Return the (X, Y) coordinate for the center point of the cell that contains the specified text.  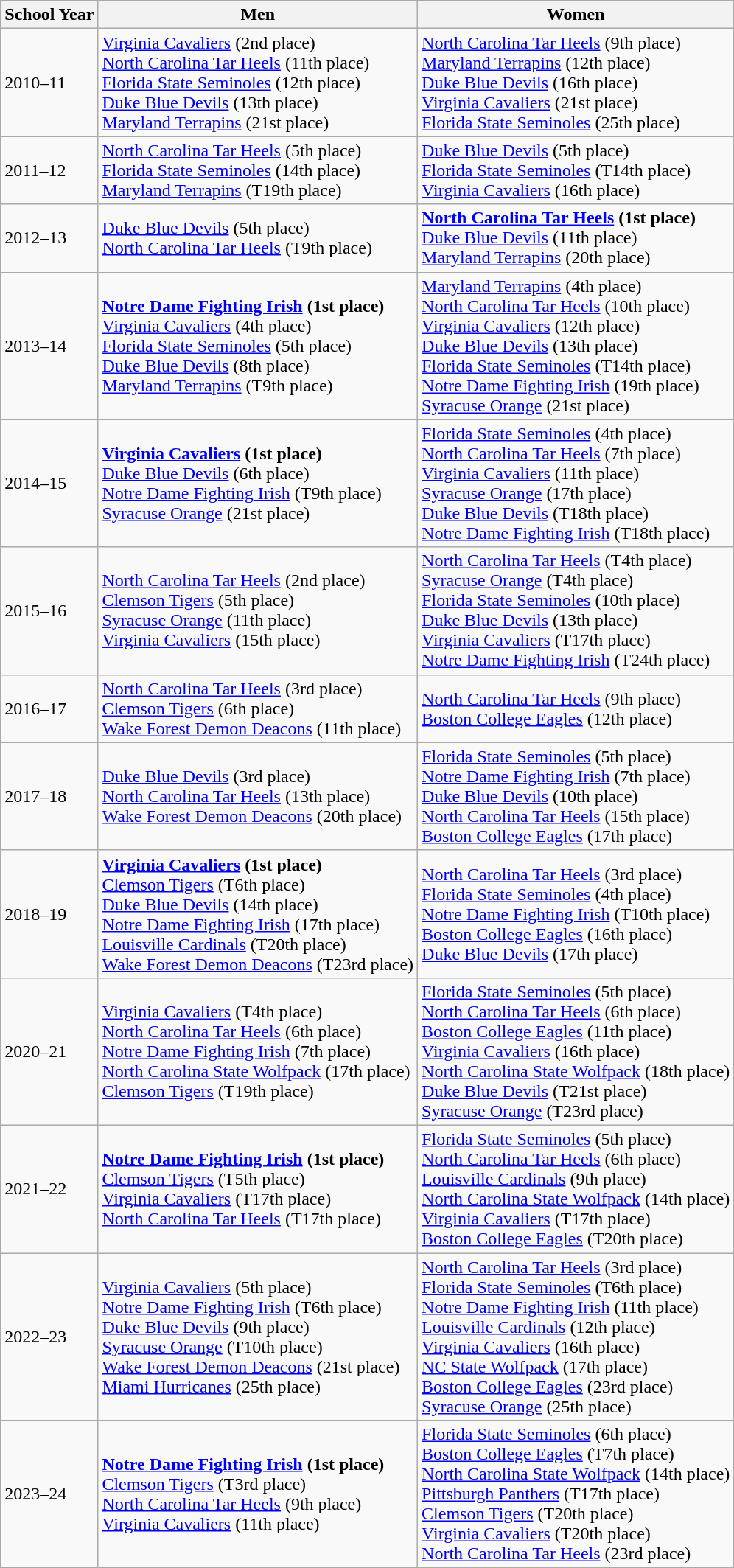
Notre Dame Fighting Irish (1st place)Clemson Tigers (T3rd place)North Carolina Tar Heels (9th place)Virginia Cavaliers (11th place) (258, 1494)
2017–18 (49, 796)
Men (258, 15)
2021–22 (49, 1188)
North Carolina Tar Heels (9th place)Boston College Eagles (12th place) (576, 708)
Duke Blue Devils (3rd place)North Carolina Tar Heels (13th place)Wake Forest Demon Deacons (20th place) (258, 796)
2018–19 (49, 914)
Notre Dame Fighting Irish (1st place)Clemson Tigers (T5th place)Virginia Cavaliers (T17th place)North Carolina Tar Heels (T17th place) (258, 1188)
Women (576, 15)
2016–17 (49, 708)
2010–11 (49, 83)
2013–14 (49, 346)
2022–23 (49, 1337)
2015–16 (49, 610)
North Carolina Tar Heels (2nd place)Clemson Tigers (5th place)Syracuse Orange (11th place)Virginia Cavaliers (15th place) (258, 610)
2023–24 (49, 1494)
Duke Blue Devils (5th place)Florida State Seminoles (T14th place)Virginia Cavaliers (16th place) (576, 170)
2020–21 (49, 1051)
2011–12 (49, 170)
North Carolina Tar Heels (5th place)Florida State Seminoles (14th place)Maryland Terrapins (T19th place) (258, 170)
School Year (49, 15)
2014–15 (49, 484)
2012–13 (49, 238)
North Carolina Tar Heels (1st place)Duke Blue Devils (11th place)Maryland Terrapins (20th place) (576, 238)
Duke Blue Devils (5th place)North Carolina Tar Heels (T9th place) (258, 238)
Virginia Cavaliers (1st place)Duke Blue Devils (6th place)Notre Dame Fighting Irish (T9th place)Syracuse Orange (21st place) (258, 484)
North Carolina Tar Heels (3rd place)Clemson Tigers (6th place)Wake Forest Demon Deacons (11th place) (258, 708)
